Determine the [x, y] coordinate at the center of the cell enclosing the given text.  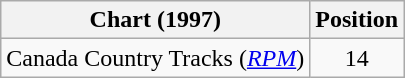
Canada Country Tracks (RPM) [156, 58]
Position [357, 20]
14 [357, 58]
Chart (1997) [156, 20]
